Capture the cell that displays the provided text and extract its [x, y] central coordinate. 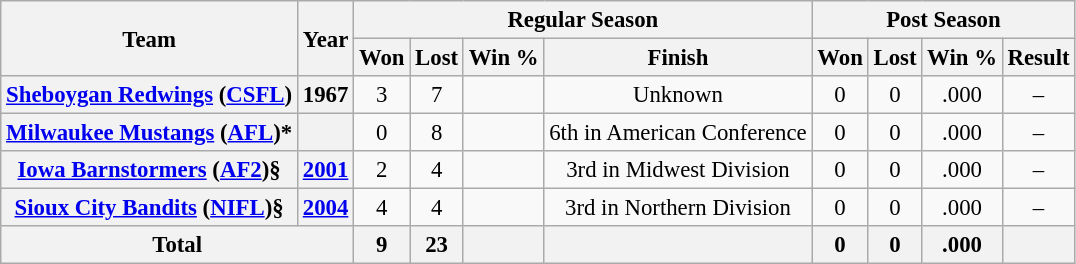
3rd in Northern Division [678, 208]
Iowa Barnstormers (AF2)§ [150, 170]
Sheboygan Redwings (CSFL) [150, 95]
Finish [678, 58]
Result [1038, 58]
7 [437, 95]
2001 [325, 170]
3rd in Midwest Division [678, 170]
23 [437, 245]
9 [382, 245]
8 [437, 133]
Regular Season [583, 20]
Milwaukee Mustangs (AFL)* [150, 133]
Post Season [944, 20]
2 [382, 170]
Team [150, 38]
Unknown [678, 95]
Sioux City Bandits (NIFL)§ [150, 208]
6th in American Conference [678, 133]
3 [382, 95]
2004 [325, 208]
Year [325, 38]
1967 [325, 95]
Total [178, 245]
